Detect which cell encompasses the target text, then output its [X, Y] center coordinate. 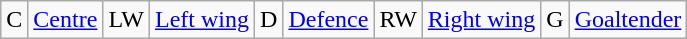
Goaltender [628, 20]
LW [126, 20]
Centre [66, 20]
C [14, 20]
RW [398, 20]
D [269, 20]
G [555, 20]
Right wing [481, 20]
Defence [328, 20]
Left wing [202, 20]
